Scan for the cell matching the given text and deliver its [x, y] coordinate at center. 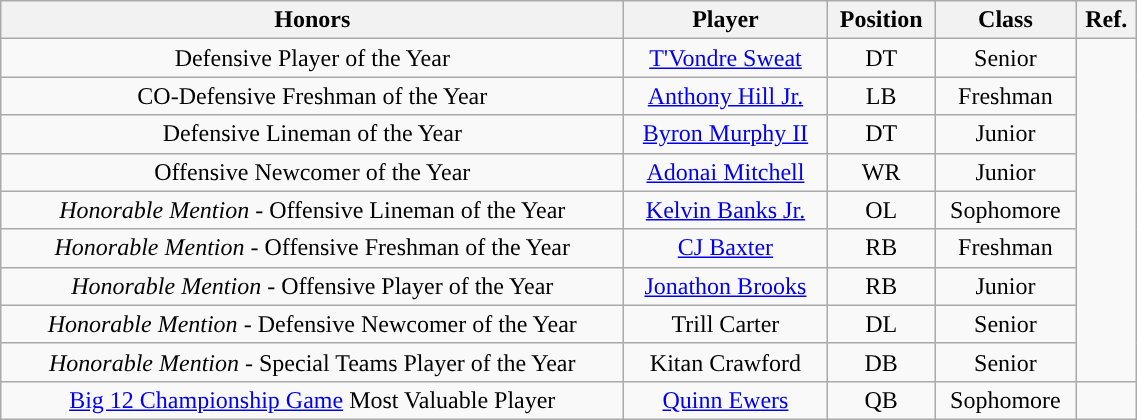
T'Vondre Sweat [726, 58]
Adonai Mitchell [726, 172]
Player [726, 20]
Kitan Crawford [726, 362]
Honorable Mention - Offensive Lineman of the Year [312, 210]
Defensive Player of the Year [312, 58]
Anthony Hill Jr. [726, 96]
Big 12 Championship Game Most Valuable Player [312, 400]
Honorable Mention - Offensive Freshman of the Year [312, 248]
Trill Carter [726, 324]
Honors [312, 20]
CJ Baxter [726, 248]
LB [881, 96]
Position [881, 20]
Class [1005, 20]
CO-Defensive Freshman of the Year [312, 96]
Honorable Mention - Defensive Newcomer of the Year [312, 324]
Honorable Mention - Offensive Player of the Year [312, 286]
QB [881, 400]
Honorable Mention - Special Teams Player of the Year [312, 362]
DB [881, 362]
Offensive Newcomer of the Year [312, 172]
Defensive Lineman of the Year [312, 134]
DL [881, 324]
Kelvin Banks Jr. [726, 210]
Byron Murphy II [726, 134]
WR [881, 172]
Jonathon Brooks [726, 286]
Quinn Ewers [726, 400]
OL [881, 210]
Ref. [1106, 20]
